For the text-containing cell, return its midpoint in (X, Y) coordinate format. 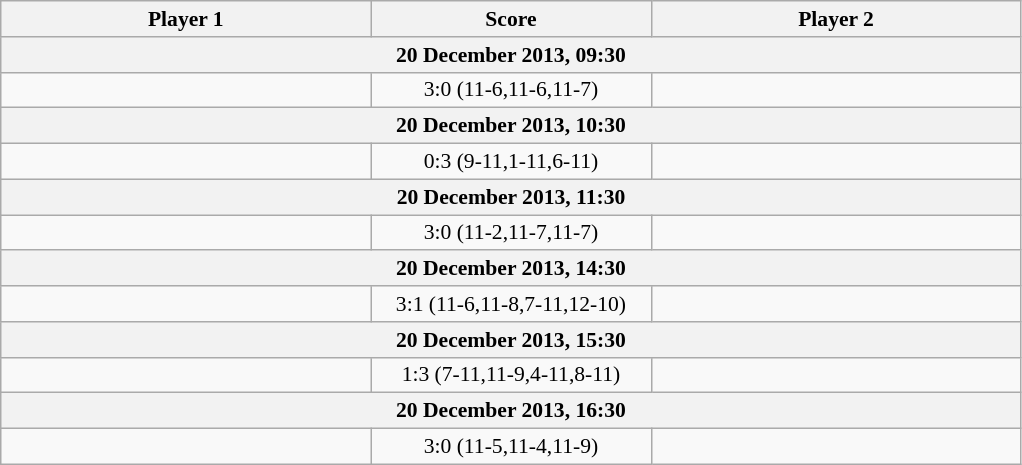
20 December 2013, 14:30 (511, 269)
0:3 (9-11,1-11,6-11) (511, 162)
20 December 2013, 11:30 (511, 197)
3:0 (11-5,11-4,11-9) (511, 447)
1:3 (7-11,11-9,4-11,8-11) (511, 375)
3:1 (11-6,11-8,7-11,12-10) (511, 304)
3:0 (11-2,11-7,11-7) (511, 233)
3:0 (11-6,11-6,11-7) (511, 90)
Score (511, 19)
20 December 2013, 15:30 (511, 340)
20 December 2013, 09:30 (511, 55)
20 December 2013, 16:30 (511, 411)
Player 2 (836, 19)
Player 1 (186, 19)
20 December 2013, 10:30 (511, 126)
